From the cell containing the given text, extract its center point as [x, y] coordinate. 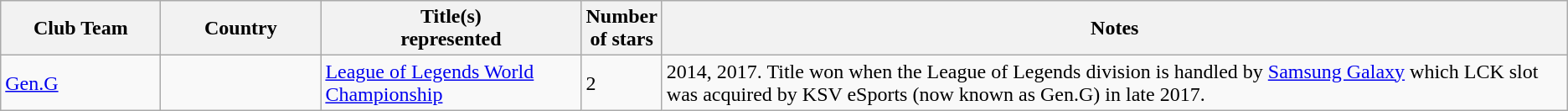
Gen.G [80, 82]
Title(s)represented [451, 29]
Numberof stars [622, 29]
Club Team [80, 29]
League of Legends World Championship [451, 82]
2 [622, 82]
Notes [1114, 29]
Country [241, 29]
